Return (x, y) of the center of cell containing provided text 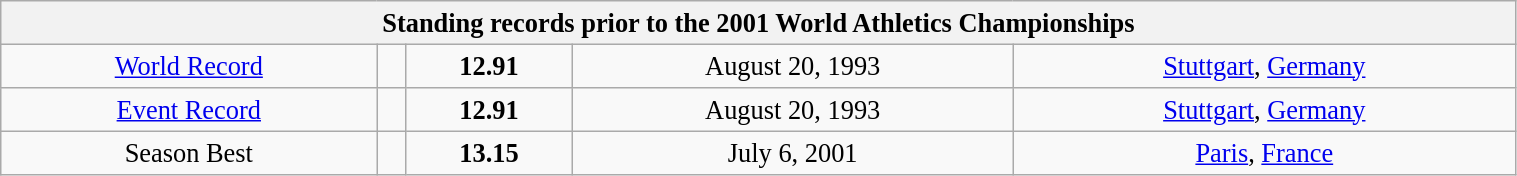
Paris, France (1264, 153)
13.15 (489, 153)
Standing records prior to the 2001 World Athletics Championships (758, 22)
Event Record (189, 109)
July 6, 2001 (793, 153)
Season Best (189, 153)
World Record (189, 66)
